Output the (x, y) coordinate of the center of the cell containing the given text.  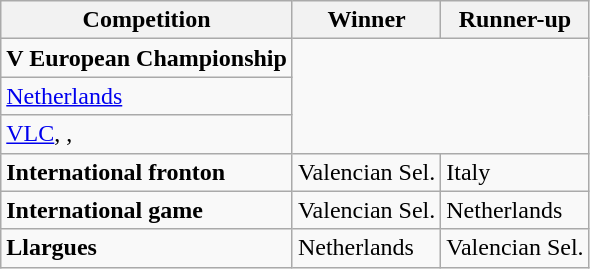
International fronton (147, 172)
Italy (515, 172)
V European Championship (147, 58)
Winner (366, 20)
Runner-up (515, 20)
International game (147, 210)
VLC, , (147, 134)
Competition (147, 20)
Llargues (147, 248)
